Identify which cell holds the provided text, then report its [X, Y] central coordinate. 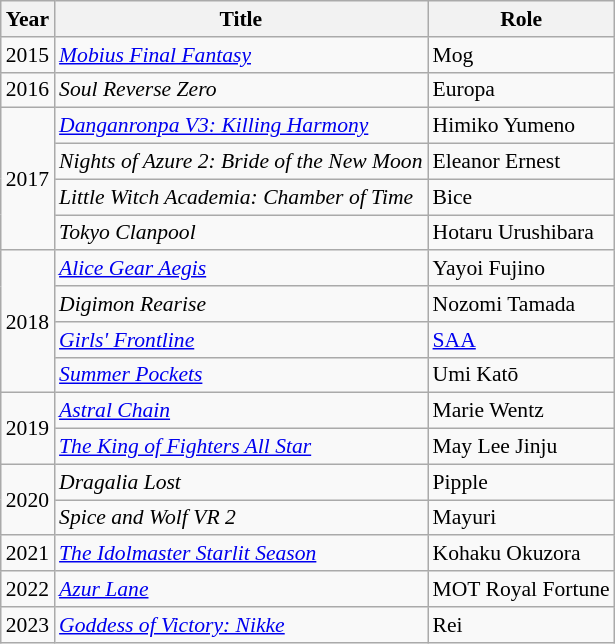
2016 [28, 90]
Digimon Rearise [240, 304]
Umi Katō [522, 375]
2017 [28, 179]
Tokyo Clanpool [240, 233]
The Idolmaster Starlit Season [240, 554]
Summer Pockets [240, 375]
The King of Fighters All Star [240, 447]
Astral Chain [240, 411]
Nozomi Tamada [522, 304]
Spice and Wolf VR 2 [240, 518]
May Lee Jinju [522, 447]
Alice Gear Aegis [240, 269]
2021 [28, 554]
Nights of Azure 2: Bride of the New Moon [240, 162]
Himiko Yumeno [522, 126]
Danganronpa V3: Killing Harmony [240, 126]
Mayuri [522, 518]
2020 [28, 500]
Azur Lane [240, 589]
Kohaku Okuzora [522, 554]
Dragalia Lost [240, 482]
MOT Royal Fortune [522, 589]
Role [522, 19]
Year [28, 19]
2019 [28, 428]
Marie Wentz [522, 411]
Eleanor Ernest [522, 162]
Europa [522, 90]
Title [240, 19]
Rei [522, 625]
Girls' Frontline [240, 340]
2018 [28, 322]
Soul Reverse Zero [240, 90]
Mog [522, 55]
Pipple [522, 482]
2022 [28, 589]
SAA [522, 340]
Hotaru Urushibara [522, 233]
Yayoi Fujino [522, 269]
Little Witch Academia: Chamber of Time [240, 197]
Goddess of Victory: Nikke [240, 625]
2015 [28, 55]
Mobius Final Fantasy [240, 55]
Bice [522, 197]
2023 [28, 625]
